From the cell containing the given text, extract its center point as [X, Y] coordinate. 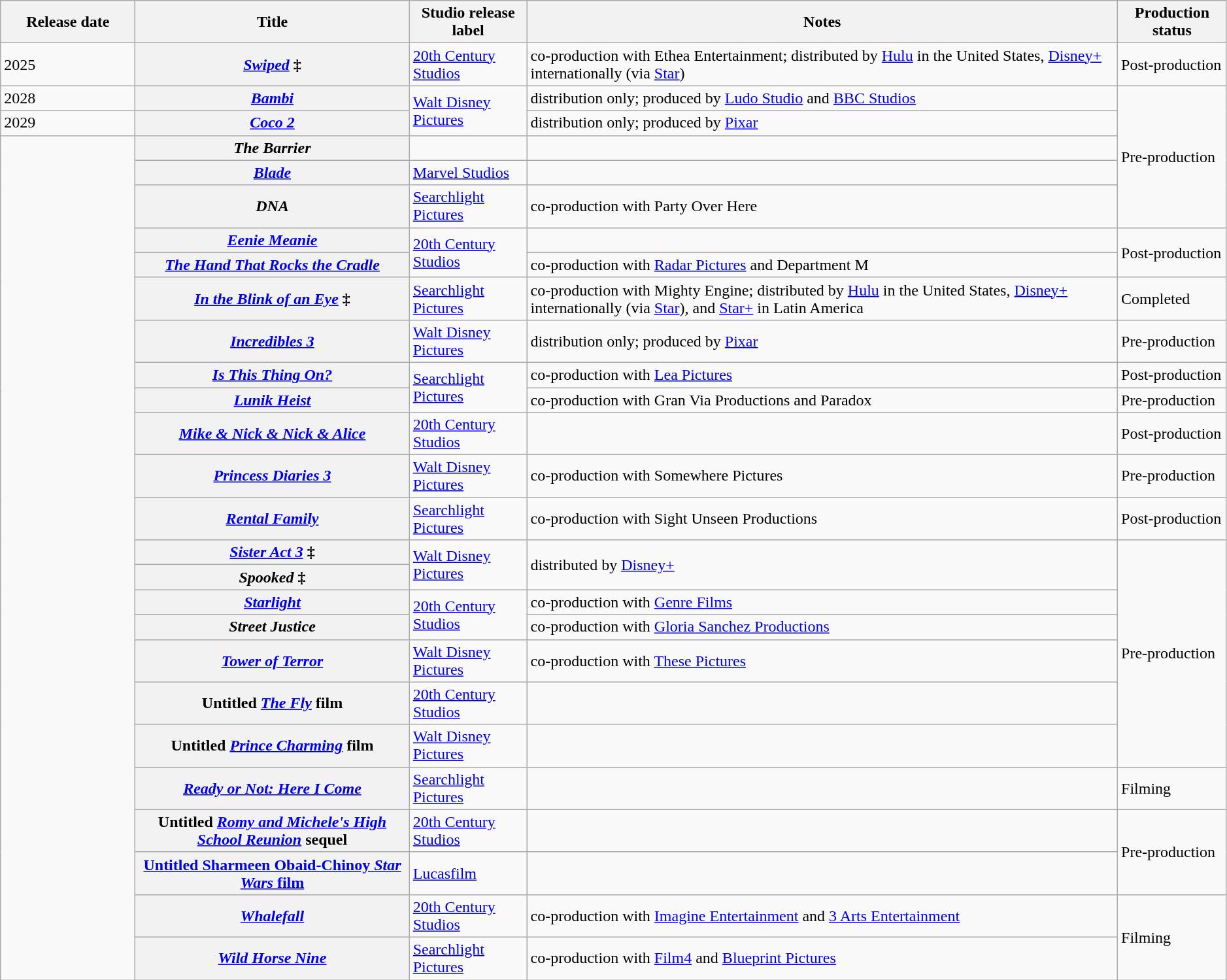
Release date [68, 22]
co-production with Somewhere Pictures [822, 476]
Untitled Romy and Michele's High School Reunion sequel [272, 830]
2029 [68, 123]
Lunik Heist [272, 399]
Production status [1173, 22]
co-production with Radar Pictures and Department M [822, 265]
The Barrier [272, 148]
2028 [68, 98]
co-production with Gran Via Productions and Paradox [822, 399]
Title [272, 22]
Mike & Nick & Nick & Alice [272, 434]
Spooked ‡ [272, 577]
co-production with Film4 and Blueprint Pictures [822, 958]
Notes [822, 22]
Untitled Prince Charming film [272, 745]
co-production with Gloria Sanchez Productions [822, 627]
Sister Act 3 ‡ [272, 552]
Wild Horse Nine [272, 958]
co-production with These Pictures [822, 660]
Blade [272, 173]
In the Blink of an Eye ‡ [272, 298]
Studio release label [468, 22]
co-production with Imagine Entertainment and 3 Arts Entertainment [822, 915]
co-production with Lea Pictures [822, 375]
Incredibles 3 [272, 341]
Bambi [272, 98]
DNA [272, 207]
The Hand That Rocks the Cradle [272, 265]
Is This Thing On? [272, 375]
distribution only; produced by Ludo Studio and BBC Studios [822, 98]
Tower of Terror [272, 660]
Ready or Not: Here I Come [272, 788]
2025 [68, 64]
Marvel Studios [468, 173]
Starlight [272, 602]
Eenie Meanie [272, 240]
Untitled Sharmeen Obaid-Chinoy Star Wars film [272, 873]
Princess Diaries 3 [272, 476]
co-production with Ethea Entertainment; distributed by Hulu in the United States, Disney+ internationally (via Star) [822, 64]
Rental Family [272, 519]
distributed by Disney+ [822, 565]
co-production with Mighty Engine; distributed by Hulu in the United States, Disney+ internationally (via Star), and Star+ in Latin America [822, 298]
Street Justice [272, 627]
co-production with Genre Films [822, 602]
Completed [1173, 298]
Whalefall [272, 915]
co-production with Party Over Here [822, 207]
Coco 2 [272, 123]
Untitled The Fly film [272, 703]
co-production with Sight Unseen Productions [822, 519]
Lucasfilm [468, 873]
Swiped ‡ [272, 64]
